Scan for the cell matching the given text and deliver its [x, y] coordinate at center. 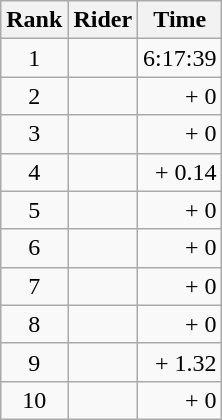
6 [34, 248]
5 [34, 210]
+ 1.32 [180, 362]
8 [34, 324]
7 [34, 286]
4 [34, 172]
Time [180, 20]
+ 0.14 [180, 172]
Rider [103, 20]
2 [34, 96]
9 [34, 362]
Rank [34, 20]
3 [34, 134]
1 [34, 58]
10 [34, 400]
6:17:39 [180, 58]
